Locate the cell with the specified text and output its (x, y) center coordinate. 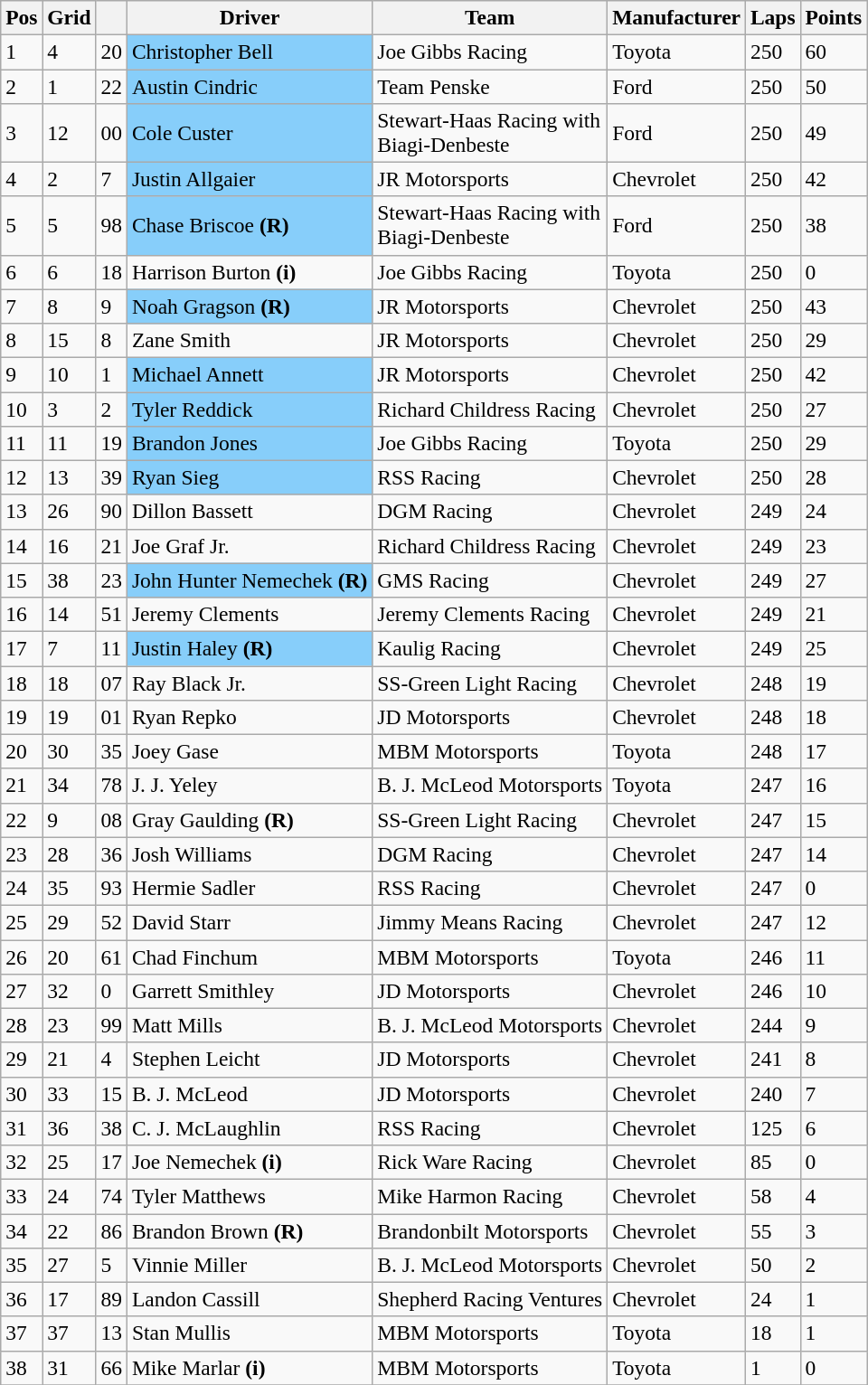
58 (772, 1196)
Manufacturer (676, 17)
Michael Annett (250, 374)
Ray Black Jr. (250, 683)
Ryan Repko (250, 717)
99 (111, 1025)
GMS Racing (490, 580)
Brandon Brown (R) (250, 1230)
51 (111, 614)
Cole Custer (250, 132)
Garrett Smithley (250, 991)
244 (772, 1025)
07 (111, 683)
241 (772, 1060)
61 (111, 956)
Shepherd Racing Ventures (490, 1299)
Jeremy Clements Racing (490, 614)
Points (834, 17)
Driver (250, 17)
Justin Allgaier (250, 179)
74 (111, 1196)
90 (111, 512)
John Hunter Nemechek (R) (250, 580)
Jimmy Means Racing (490, 922)
49 (834, 132)
Brandonbilt Motorsports (490, 1230)
Kaulig Racing (490, 648)
Mike Marlar (i) (250, 1368)
Tyler Matthews (250, 1196)
David Starr (250, 922)
Noah Gragson (R) (250, 306)
Laps (772, 17)
Stephen Leicht (250, 1060)
93 (111, 888)
Matt Mills (250, 1025)
Gray Gaulding (R) (250, 820)
C. J. McLaughlin (250, 1128)
08 (111, 820)
Team (490, 17)
Ryan Sieg (250, 477)
Rick Ware Racing (490, 1162)
52 (111, 922)
Mike Harmon Racing (490, 1196)
85 (772, 1162)
Vinnie Miller (250, 1265)
Pos (22, 17)
Dillon Bassett (250, 512)
Austin Cindric (250, 86)
78 (111, 786)
Chase Briscoe (R) (250, 226)
Stan Mullis (250, 1333)
Brandon Jones (250, 443)
Josh Williams (250, 854)
Landon Cassill (250, 1299)
Joey Gase (250, 751)
B. J. McLeod (250, 1094)
89 (111, 1299)
Joe Graf Jr. (250, 546)
Zane Smith (250, 340)
Tyler Reddick (250, 409)
125 (772, 1128)
Harrison Burton (i) (250, 272)
Hermie Sadler (250, 888)
39 (111, 477)
55 (772, 1230)
00 (111, 132)
Joe Nemechek (i) (250, 1162)
Jeremy Clements (250, 614)
Chad Finchum (250, 956)
Justin Haley (R) (250, 648)
Grid (69, 17)
Christopher Bell (250, 52)
240 (772, 1094)
86 (111, 1230)
43 (834, 306)
J. J. Yeley (250, 786)
01 (111, 717)
66 (111, 1368)
Team Penske (490, 86)
98 (111, 226)
60 (834, 52)
